From the cell containing the given text, extract its center point as (X, Y) coordinate. 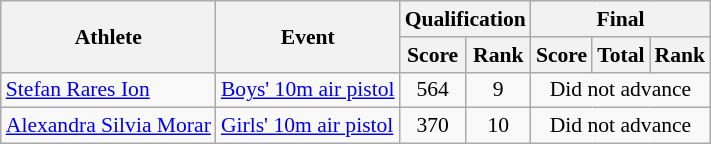
10 (498, 126)
Stefan Rares Ion (108, 90)
Total (620, 55)
Alexandra Silvia Morar (108, 126)
Event (308, 36)
Boys' 10m air pistol (308, 90)
Athlete (108, 36)
9 (498, 90)
Final (620, 19)
564 (433, 90)
370 (433, 126)
Girls' 10m air pistol (308, 126)
Qualification (466, 19)
